Search for the cell housing the specified text and yield its [x, y] center coordinate. 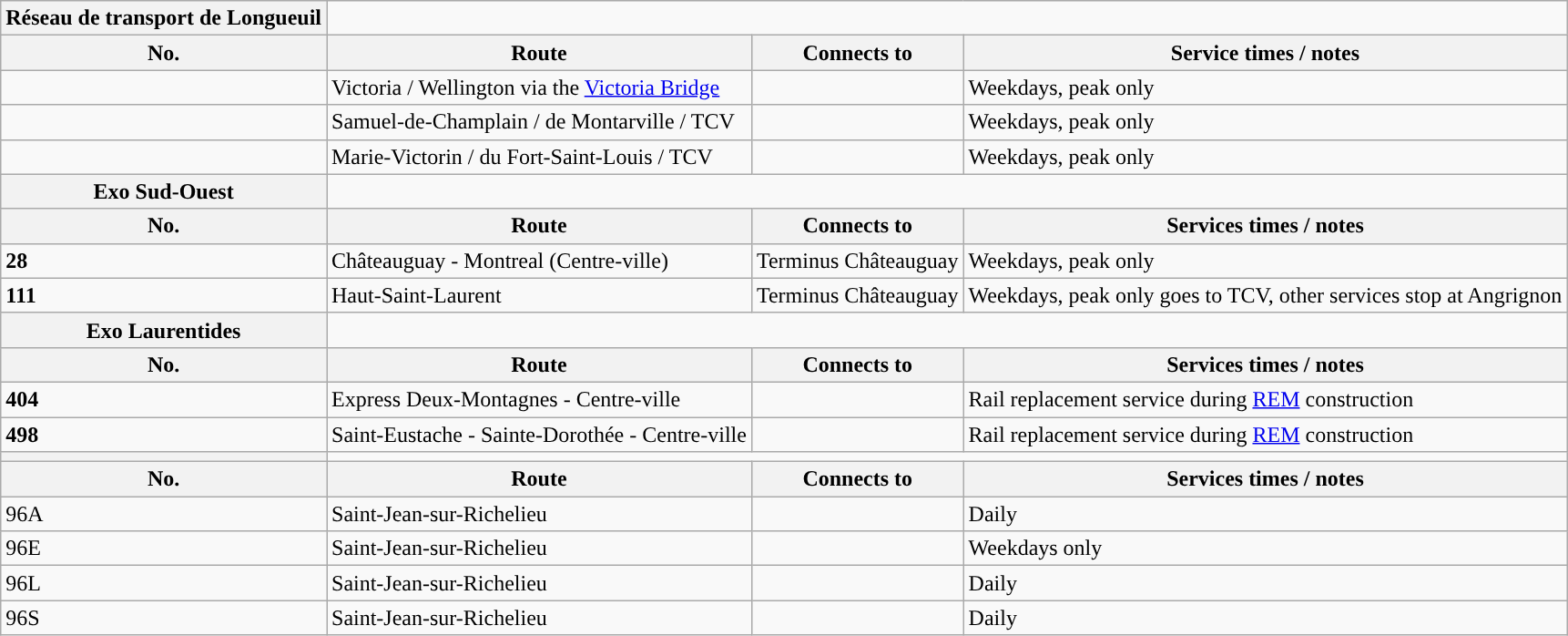
Exo Laurentides [164, 330]
111 [164, 295]
Châteauguay - Montreal (Centre-ville) [539, 261]
96A [164, 514]
96E [164, 549]
96L [164, 583]
Express Deux-Montagnes - Centre-ville [539, 399]
Victoria / Wellington via the Victoria Bridge [539, 87]
Haut-Saint-Laurent [539, 295]
404 [164, 399]
Weekdays only [1266, 549]
28 [164, 261]
Exo Sud-Ouest [164, 191]
Weekdays, peak only goes to TCV, other services stop at Angrignon [1266, 295]
Réseau de transport de Longueuil [164, 18]
Saint-Eustache - Sainte-Dorothée - Centre-ville [539, 435]
Samuel-de-Champlain / de Montarville / TCV [539, 122]
498 [164, 435]
96S [164, 618]
Service times / notes [1266, 53]
Marie-Victorin / du Fort-Saint-Louis / TCV [539, 157]
